Detect which cell encompasses the target text, then output its (X, Y) center coordinate. 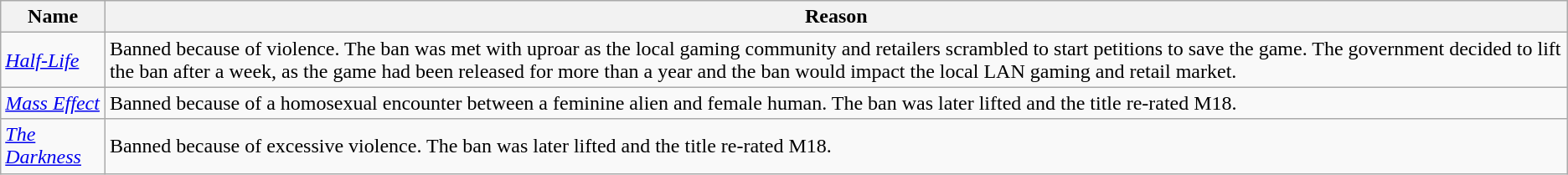
Half-Life (54, 60)
Mass Effect (54, 103)
Banned because of a homosexual encounter between a feminine alien and female human. The ban was later lifted and the title re-rated M18. (836, 103)
Reason (836, 17)
Banned because of excessive violence. The ban was later lifted and the title re-rated M18. (836, 146)
The Darkness (54, 146)
Name (54, 17)
